Pinpoint the cell where the given text exists, returning its (x, y) midpoint coordinate. 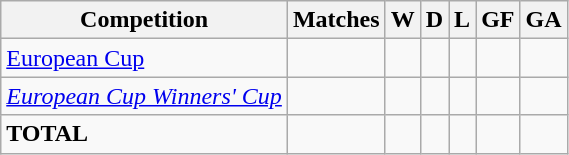
TOTAL (144, 134)
European Cup (144, 58)
L (462, 20)
GA (544, 20)
Matches (336, 20)
GF (498, 20)
W (402, 20)
D (434, 20)
Competition (144, 20)
European Cup Winners' Cup (144, 96)
